Pinpoint the cell where the given text exists, returning its [x, y] midpoint coordinate. 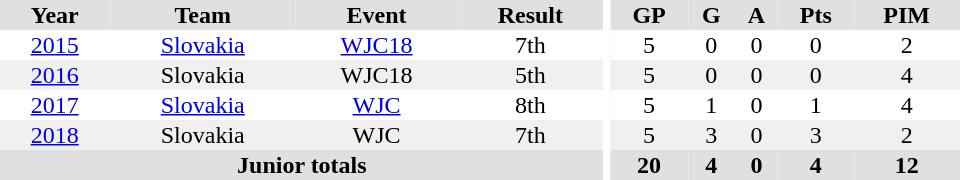
Junior totals [302, 165]
2015 [54, 45]
8th [530, 105]
2017 [54, 105]
12 [906, 165]
Year [54, 15]
Result [530, 15]
GP [649, 15]
Pts [816, 15]
PIM [906, 15]
2018 [54, 135]
5th [530, 75]
G [712, 15]
2016 [54, 75]
A [757, 15]
Event [376, 15]
Team [202, 15]
20 [649, 165]
